Return (X, Y) of the center of cell containing provided text 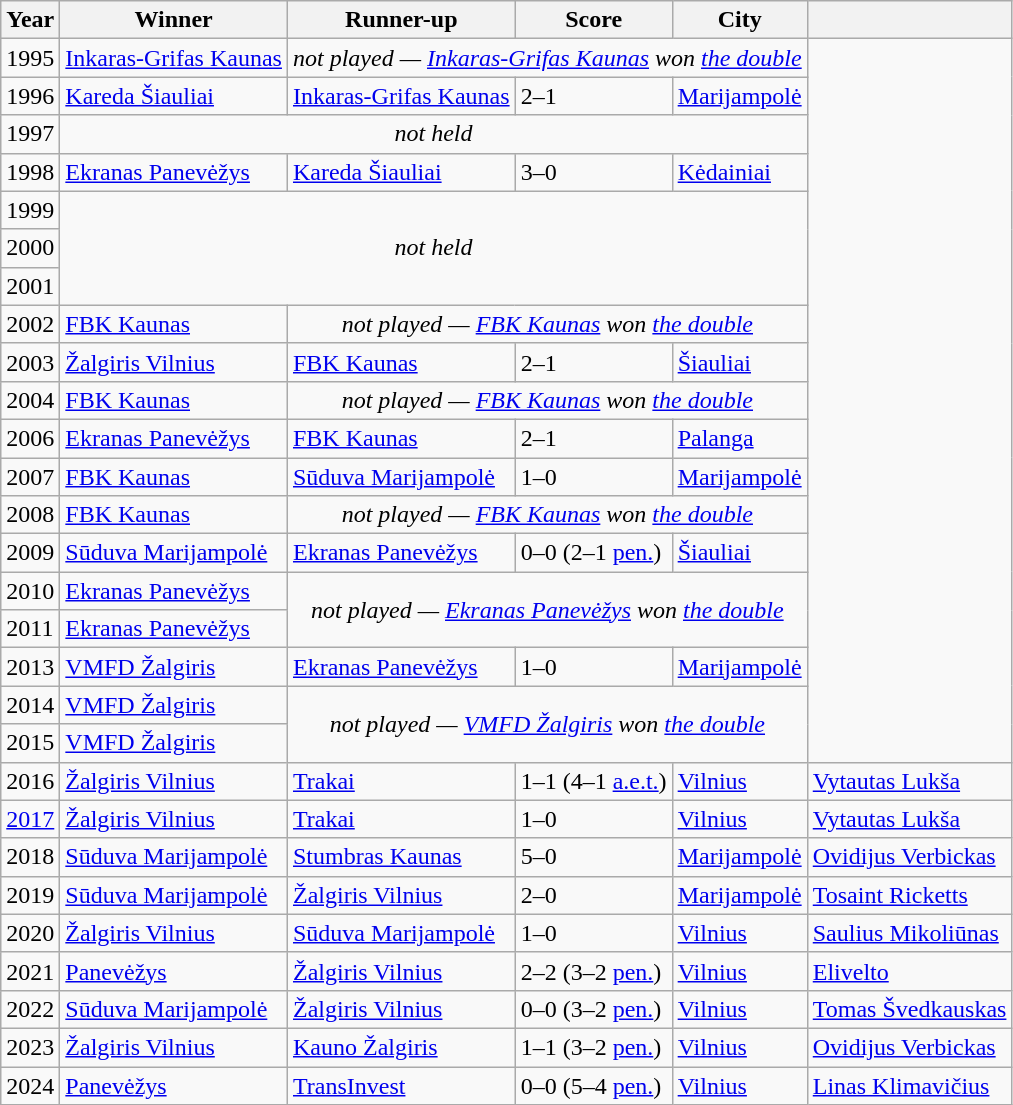
Tomas Švedkauskas (910, 1009)
2011 (30, 629)
2006 (30, 438)
2019 (30, 895)
Score (594, 20)
1–1 (3–2 pen.) (594, 1047)
1–1 (4–1 a.e.t.) (594, 781)
Kauno Žalgiris (401, 1047)
Linas Klimavičius (910, 1085)
Elivelto (910, 971)
1995 (30, 58)
2007 (30, 477)
2001 (30, 286)
Tosaint Ricketts (910, 895)
2018 (30, 857)
2023 (30, 1047)
not played — Ekranas Panevėžys won the double (547, 610)
Year (30, 20)
not played — Inkaras-Grifas Kaunas won the double (547, 58)
Saulius Mikoliūnas (910, 933)
2010 (30, 591)
Runner-up (401, 20)
2–2 (3–2 pen.) (594, 971)
2022 (30, 1009)
0–0 (3–2 pen.) (594, 1009)
Kėdainiai (740, 172)
2008 (30, 515)
Palanga (740, 438)
2017 (30, 819)
1996 (30, 96)
TransInvest (401, 1085)
3–0 (594, 172)
2016 (30, 781)
2003 (30, 362)
2013 (30, 667)
2014 (30, 705)
2004 (30, 400)
2009 (30, 553)
not played — VMFD Žalgiris won the double (547, 724)
2000 (30, 248)
2002 (30, 324)
0–0 (2–1 pen.) (594, 553)
2021 (30, 971)
City (740, 20)
2024 (30, 1085)
2020 (30, 933)
2015 (30, 743)
2–0 (594, 895)
1997 (30, 134)
1999 (30, 210)
Stumbras Kaunas (401, 857)
Winner (174, 20)
5–0 (594, 857)
1998 (30, 172)
0–0 (5–4 pen.) (594, 1085)
